Scan for the cell matching the given text and deliver its (x, y) coordinate at center. 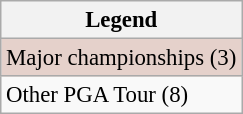
Other PGA Tour (8) (122, 95)
Major championships (3) (122, 58)
Legend (122, 20)
